Output the [x, y] coordinate of the center of the cell containing the given text.  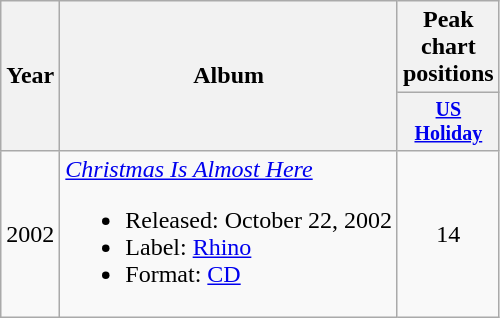
14 [448, 234]
US Holiday [448, 122]
Christmas Is Almost HereReleased: October 22, 2002Label: RhinoFormat: CD [229, 234]
Album [229, 76]
2002 [30, 234]
Year [30, 76]
Peak chart positions [448, 47]
